Capture the cell that displays the provided text and extract its [x, y] central coordinate. 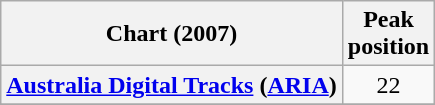
22 [388, 85]
Peakposition [388, 34]
Chart (2007) [172, 34]
Australia Digital Tracks (ARIA) [172, 85]
